Capture the cell that displays the provided text and extract its [x, y] central coordinate. 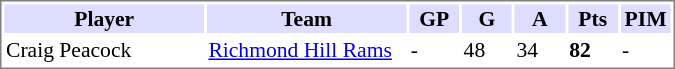
34 [540, 50]
Pts [593, 18]
82 [593, 50]
Team [306, 18]
PIM [646, 18]
G [487, 18]
48 [487, 50]
Richmond Hill Rams [306, 50]
A [540, 18]
Player [104, 18]
GP [434, 18]
Craig Peacock [104, 50]
